Identify which cell holds the provided text, then report its (X, Y) central coordinate. 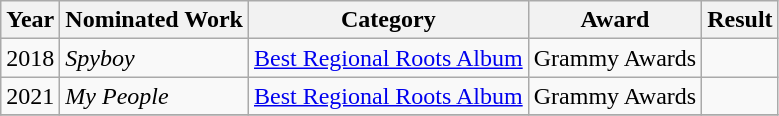
Result (740, 20)
2021 (30, 96)
2018 (30, 58)
Year (30, 20)
Category (388, 20)
Spyboy (154, 58)
My People (154, 96)
Award (615, 20)
Nominated Work (154, 20)
